Return the (x, y) coordinate for the center point of the cell that contains the specified text.  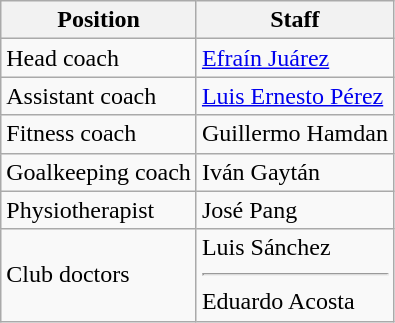
Luis Sánchez Eduardo Acosta (294, 275)
Iván Gaytán (294, 172)
Efraín Juárez (294, 58)
Head coach (99, 58)
Staff (294, 20)
Fitness coach (99, 134)
Assistant coach (99, 96)
José Pang (294, 210)
Club doctors (99, 275)
Physiotherapist (99, 210)
Goalkeeping coach (99, 172)
Luis Ernesto Pérez (294, 96)
Position (99, 20)
Guillermo Hamdan (294, 134)
